Detect which cell encompasses the target text, then output its [X, Y] center coordinate. 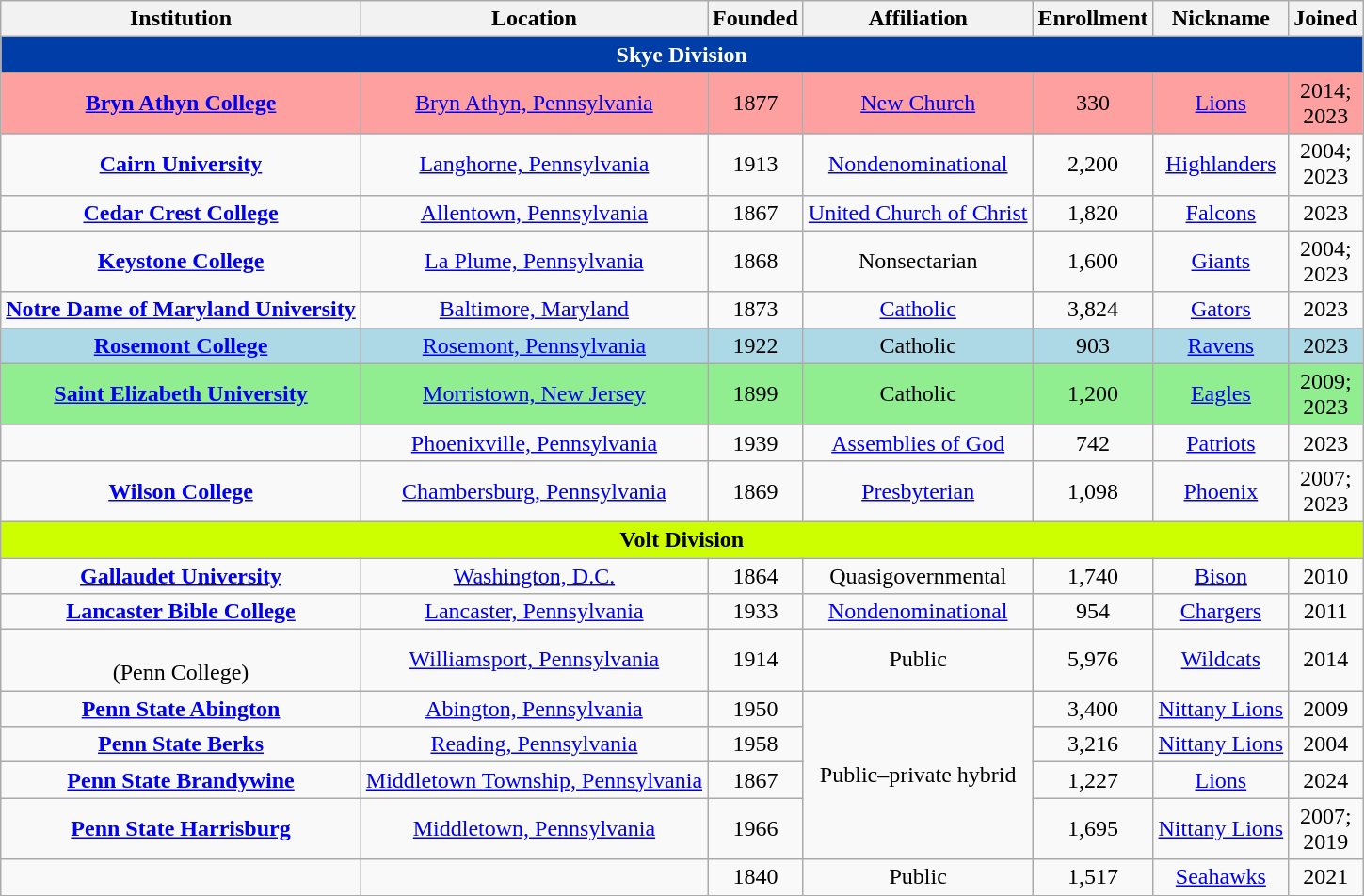
(Penn College) [181, 661]
3,216 [1093, 744]
2014 [1325, 661]
2009 [1325, 709]
Volt Division [682, 539]
Phoenix [1221, 491]
Cedar Crest College [181, 213]
New Church [918, 104]
Skye Division [682, 55]
3,824 [1093, 310]
Saint Elizabeth University [181, 393]
Rosemont, Pennsylvania [534, 345]
1958 [756, 744]
Washington, D.C. [534, 575]
1,200 [1093, 393]
Middletown, Pennsylvania [534, 828]
Eagles [1221, 393]
Founded [756, 19]
Baltimore, Maryland [534, 310]
1869 [756, 491]
742 [1093, 442]
1913 [756, 164]
Nickname [1221, 19]
Assemblies of God [918, 442]
1877 [756, 104]
1840 [756, 877]
Bison [1221, 575]
United Church of Christ [918, 213]
2014;2023 [1325, 104]
1,098 [1093, 491]
954 [1093, 612]
Allentown, Pennsylvania [534, 213]
Gators [1221, 310]
1950 [756, 709]
2,200 [1093, 164]
1,600 [1093, 262]
Chambersburg, Pennsylvania [534, 491]
Bryn Athyn, Pennsylvania [534, 104]
Enrollment [1093, 19]
Public–private hybrid [918, 776]
Langhorne, Pennsylvania [534, 164]
1864 [756, 575]
2010 [1325, 575]
Rosemont College [181, 345]
Affiliation [918, 19]
1,740 [1093, 575]
Chargers [1221, 612]
2009;2023 [1325, 393]
3,400 [1093, 709]
2021 [1325, 877]
Morristown, New Jersey [534, 393]
Location [534, 19]
903 [1093, 345]
330 [1093, 104]
Highlanders [1221, 164]
Institution [181, 19]
Gallaudet University [181, 575]
Seahawks [1221, 877]
Quasigovernmental [918, 575]
Williamsport, Pennsylvania [534, 661]
5,976 [1093, 661]
1922 [756, 345]
Wilson College [181, 491]
2024 [1325, 780]
1,517 [1093, 877]
La Plume, Pennsylvania [534, 262]
Middletown Township, Pennsylvania [534, 780]
1939 [756, 442]
Lancaster, Pennsylvania [534, 612]
Joined [1325, 19]
Nonsectarian [918, 262]
2007;2019 [1325, 828]
Giants [1221, 262]
Cairn University [181, 164]
2004 [1325, 744]
Patriots [1221, 442]
Penn State Brandywine [181, 780]
1899 [756, 393]
Falcons [1221, 213]
1,695 [1093, 828]
Penn State Harrisburg [181, 828]
Penn State Berks [181, 744]
Presbyterian [918, 491]
Wildcats [1221, 661]
Notre Dame of Maryland University [181, 310]
2007;2023 [1325, 491]
1966 [756, 828]
Keystone College [181, 262]
Penn State Abington [181, 709]
Abington, Pennsylvania [534, 709]
Bryn Athyn College [181, 104]
Reading, Pennsylvania [534, 744]
1914 [756, 661]
1933 [756, 612]
Lancaster Bible College [181, 612]
Ravens [1221, 345]
1868 [756, 262]
1,227 [1093, 780]
2011 [1325, 612]
Phoenixville, Pennsylvania [534, 442]
1873 [756, 310]
1,820 [1093, 213]
